For the text-containing cell, return its midpoint in (X, Y) coordinate format. 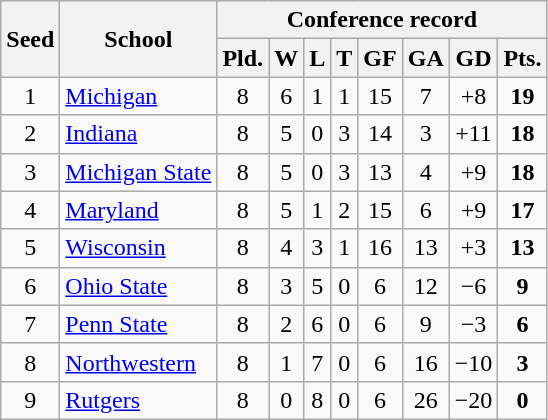
GA (426, 58)
Ohio State (138, 286)
17 (522, 210)
Michigan State (138, 172)
Seed (30, 39)
+3 (474, 248)
GF (380, 58)
−20 (474, 400)
14 (380, 134)
L (318, 58)
W (286, 58)
12 (426, 286)
Conference record (382, 20)
Wisconsin (138, 248)
Pld. (243, 58)
Michigan (138, 96)
Indiana (138, 134)
+8 (474, 96)
19 (522, 96)
Northwestern (138, 362)
−3 (474, 324)
+11 (474, 134)
GD (474, 58)
Rutgers (138, 400)
School (138, 39)
T (344, 58)
Penn State (138, 324)
Maryland (138, 210)
−6 (474, 286)
Pts. (522, 58)
26 (426, 400)
−10 (474, 362)
